Return the (x, y) coordinate for the center point of the cell that contains the specified text.  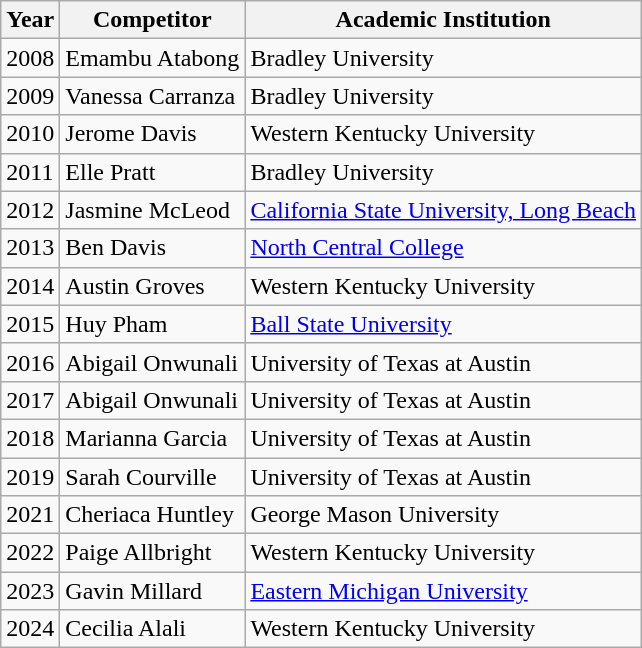
Cheriaca Huntley (152, 515)
2023 (30, 591)
Cecilia Alali (152, 629)
Austin Groves (152, 286)
Gavin Millard (152, 591)
California State University, Long Beach (444, 210)
2018 (30, 438)
2021 (30, 515)
2019 (30, 477)
2016 (30, 362)
2014 (30, 286)
2010 (30, 134)
Paige Allbright (152, 553)
2015 (30, 324)
Elle Pratt (152, 172)
Academic Institution (444, 20)
Jasmine McLeod (152, 210)
2012 (30, 210)
2011 (30, 172)
2022 (30, 553)
Marianna Garcia (152, 438)
2024 (30, 629)
Vanessa Carranza (152, 96)
2009 (30, 96)
George Mason University (444, 515)
Huy Pham (152, 324)
Emambu Atabong (152, 58)
North Central College (444, 248)
2017 (30, 400)
Sarah Courville (152, 477)
Jerome Davis (152, 134)
Eastern Michigan University (444, 591)
Ben Davis (152, 248)
Competitor (152, 20)
2013 (30, 248)
Ball State University (444, 324)
Year (30, 20)
2008 (30, 58)
